Detect which cell encompasses the target text, then output its [X, Y] center coordinate. 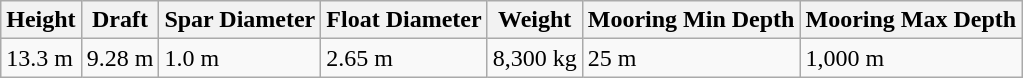
8,300 kg [534, 58]
Mooring Min Depth [691, 20]
Float Diameter [404, 20]
Mooring Max Depth [911, 20]
25 m [691, 58]
1.0 m [240, 58]
Weight [534, 20]
1,000 m [911, 58]
Draft [120, 20]
9.28 m [120, 58]
Height [41, 20]
13.3 m [41, 58]
2.65 m [404, 58]
Spar Diameter [240, 20]
